Search for the cell housing the specified text and yield its [x, y] center coordinate. 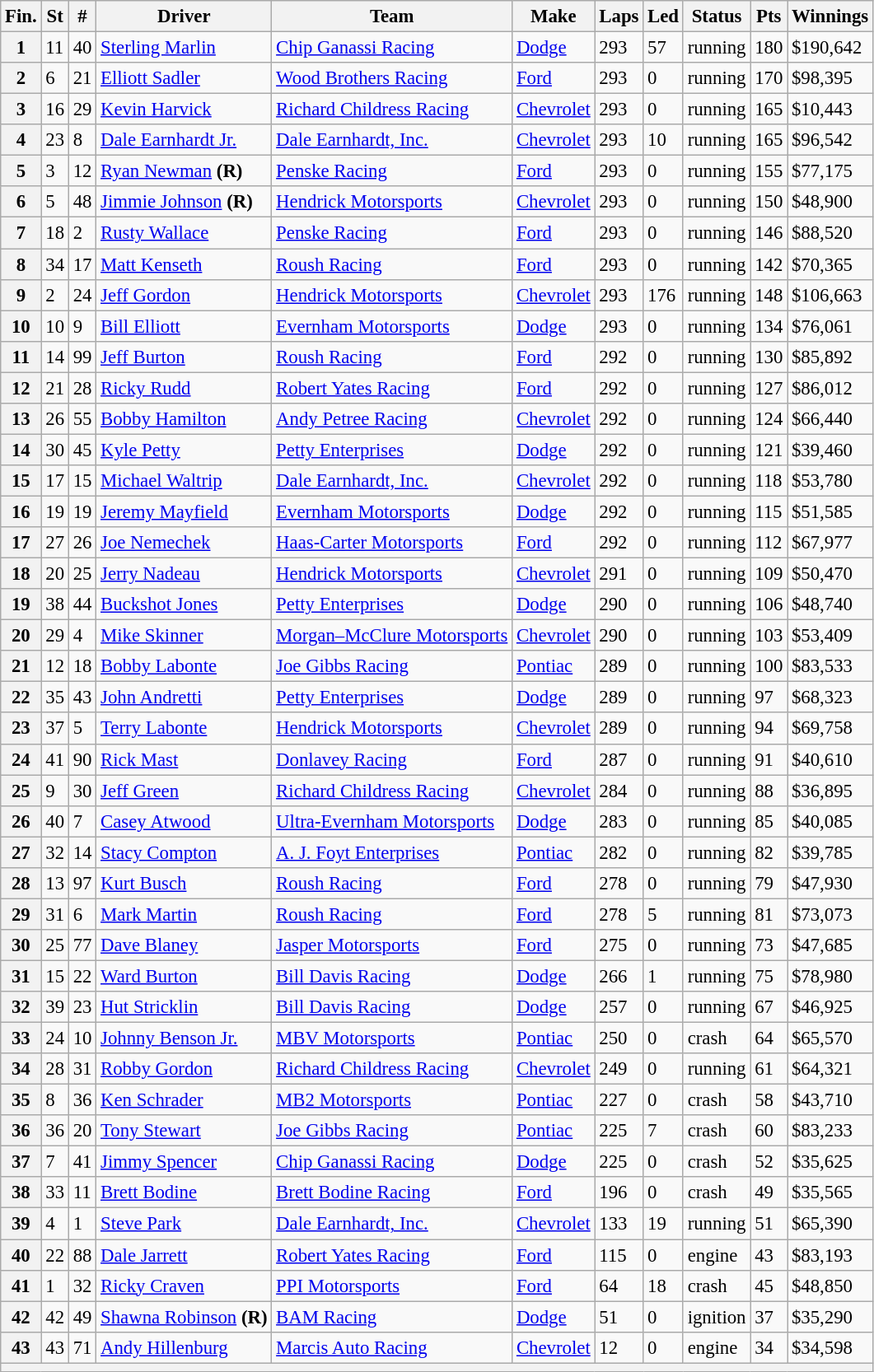
291 [619, 574]
52 [769, 1162]
Driver [185, 16]
58 [769, 1100]
$53,780 [830, 481]
275 [619, 945]
$69,758 [830, 729]
227 [619, 1100]
$190,642 [830, 48]
Rick Mast [185, 759]
81 [769, 914]
$83,193 [830, 1255]
Michael Waltrip [185, 481]
$39,460 [830, 450]
Hut Stricklin [185, 1007]
282 [619, 852]
170 [769, 78]
Jimmy Spencer [185, 1162]
106 [769, 604]
Bill Elliott [185, 326]
$35,290 [830, 1317]
$36,895 [830, 791]
Casey Atwood [185, 821]
133 [619, 1224]
$46,925 [830, 1007]
Haas-Carter Motorsports [392, 543]
77 [82, 945]
79 [769, 884]
180 [769, 48]
$68,323 [830, 698]
$86,012 [830, 388]
146 [769, 233]
Joe Nemechek [185, 543]
$65,570 [830, 1038]
$48,850 [830, 1286]
130 [769, 357]
Kevin Harvick [185, 110]
Fin. [21, 16]
$39,785 [830, 852]
257 [619, 1007]
$70,365 [830, 264]
Jasper Motorsports [392, 945]
Mark Martin [185, 914]
61 [769, 1069]
283 [619, 821]
Terry Labonte [185, 729]
Steve Park [185, 1224]
MB2 Motorsports [392, 1100]
Dale Earnhardt Jr. [185, 140]
Tony Stewart [185, 1131]
Status [717, 16]
Jerry Nadeau [185, 574]
$43,710 [830, 1100]
284 [619, 791]
Ken Schrader [185, 1100]
$83,233 [830, 1131]
$96,542 [830, 140]
103 [769, 636]
Buckshot Jones [185, 604]
134 [769, 326]
$76,061 [830, 326]
Matt Kenseth [185, 264]
Andy Petree Racing [392, 419]
Ricky Craven [185, 1286]
48 [82, 202]
Mike Skinner [185, 636]
Dave Blaney [185, 945]
57 [664, 48]
99 [82, 357]
85 [769, 821]
A. J. Foyt Enterprises [392, 852]
Pts [769, 16]
150 [769, 202]
91 [769, 759]
Jeff Burton [185, 357]
Ricky Rudd [185, 388]
71 [82, 1347]
121 [769, 450]
Jeff Green [185, 791]
287 [619, 759]
$65,390 [830, 1224]
Laps [619, 16]
90 [82, 759]
266 [619, 976]
Winnings [830, 16]
Ryan Newman (R) [185, 171]
176 [664, 295]
Brett Bodine Racing [392, 1193]
Morgan–McClure Motorsports [392, 636]
109 [769, 574]
Shawna Robinson (R) [185, 1317]
$77,175 [830, 171]
Sterling Marlin [185, 48]
MBV Motorsports [392, 1038]
Jeff Gordon [185, 295]
112 [769, 543]
$67,977 [830, 543]
Bobby Hamilton [185, 419]
250 [619, 1038]
55 [82, 419]
$35,625 [830, 1162]
Dale Jarrett [185, 1255]
$85,892 [830, 357]
Elliott Sadler [185, 78]
Ward Burton [185, 976]
$88,520 [830, 233]
PPI Motorsports [392, 1286]
Wood Brothers Racing [392, 78]
Led [664, 16]
$34,598 [830, 1347]
Jeremy Mayfield [185, 511]
Ultra-Evernham Motorsports [392, 821]
$35,565 [830, 1193]
$73,073 [830, 914]
$51,585 [830, 511]
St [54, 16]
John Andretti [185, 698]
75 [769, 976]
Rusty Wallace [185, 233]
$40,085 [830, 821]
$106,663 [830, 295]
124 [769, 419]
$40,610 [830, 759]
$83,533 [830, 666]
Bobby Labonte [185, 666]
ignition [717, 1317]
Robby Gordon [185, 1069]
Jimmie Johnson (R) [185, 202]
$10,443 [830, 110]
249 [619, 1069]
100 [769, 666]
44 [82, 604]
$78,980 [830, 976]
82 [769, 852]
$48,900 [830, 202]
67 [769, 1007]
142 [769, 264]
$53,409 [830, 636]
Kyle Petty [185, 450]
155 [769, 171]
148 [769, 295]
118 [769, 481]
Team [392, 16]
Brett Bodine [185, 1193]
$50,470 [830, 574]
$64,321 [830, 1069]
73 [769, 945]
94 [769, 729]
Kurt Busch [185, 884]
60 [769, 1131]
$47,685 [830, 945]
196 [619, 1193]
127 [769, 388]
Make [554, 16]
$98,395 [830, 78]
Andy Hillenburg [185, 1347]
Johnny Benson Jr. [185, 1038]
Stacy Compton [185, 852]
$66,440 [830, 419]
Donlavey Racing [392, 759]
BAM Racing [392, 1317]
Marcis Auto Racing [392, 1347]
$47,930 [830, 884]
$48,740 [830, 604]
# [82, 16]
